Find where the given text appears and provide that cell's center as [x, y] coordinate. 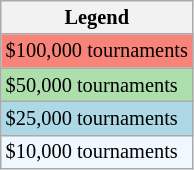
$10,000 tournaments [97, 152]
Legend [97, 17]
$50,000 tournaments [97, 85]
$25,000 tournaments [97, 118]
$100,000 tournaments [97, 51]
